Find where the given text appears and provide that cell's center as (X, Y) coordinate. 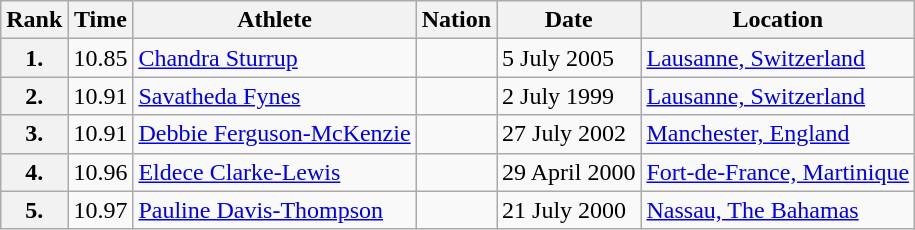
Rank (34, 20)
Athlete (274, 20)
5. (34, 210)
3. (34, 134)
21 July 2000 (569, 210)
Savatheda Fynes (274, 96)
Location (778, 20)
2 July 1999 (569, 96)
Debbie Ferguson-McKenzie (274, 134)
Chandra Sturrup (274, 58)
4. (34, 172)
Date (569, 20)
29 April 2000 (569, 172)
10.97 (100, 210)
10.96 (100, 172)
2. (34, 96)
10.85 (100, 58)
Nation (456, 20)
5 July 2005 (569, 58)
Pauline Davis-Thompson (274, 210)
27 July 2002 (569, 134)
Fort-de-France, Martinique (778, 172)
1. (34, 58)
Nassau, The Bahamas (778, 210)
Eldece Clarke-Lewis (274, 172)
Time (100, 20)
Manchester, England (778, 134)
